Return the (X, Y) coordinate for the center point of the cell that contains the specified text.  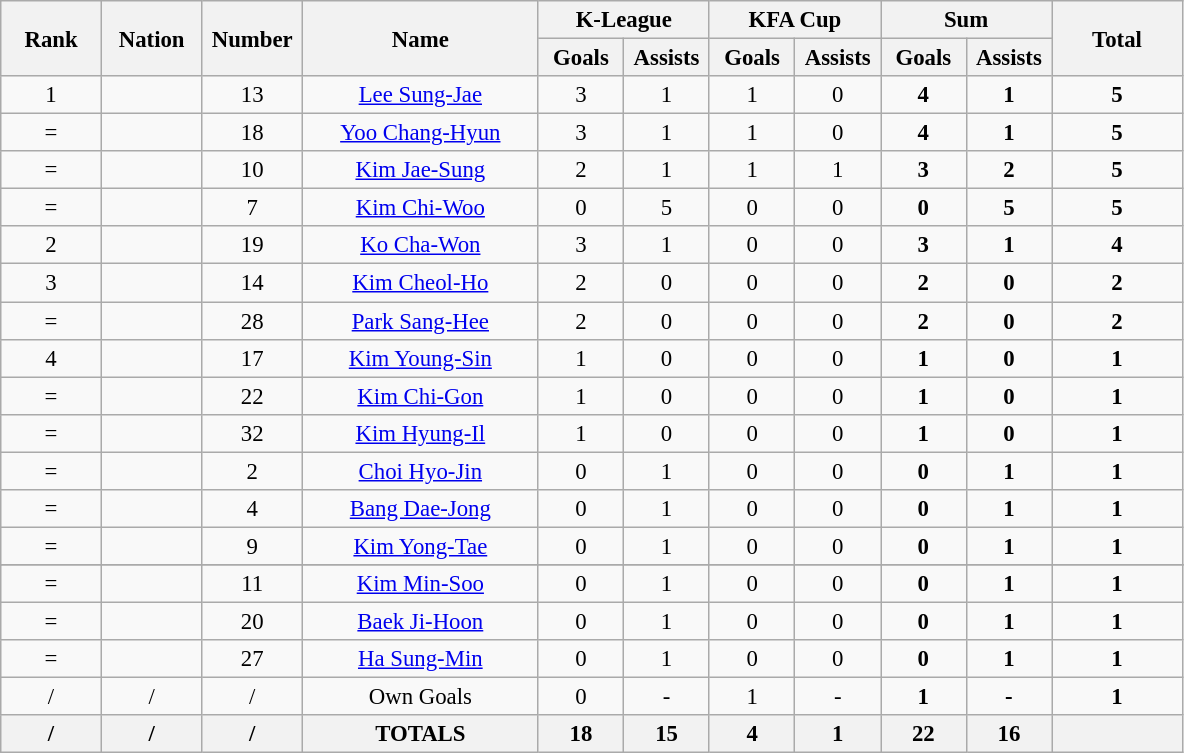
16 (1009, 734)
Kim Min-Soo (421, 584)
Choi Hyo-Jin (421, 471)
Kim Yong-Tae (421, 546)
K-League (624, 20)
17 (252, 358)
Yoo Chang-Hyun (421, 133)
Kim Chi-Woo (421, 208)
Ko Cha-Won (421, 245)
20 (252, 621)
13 (252, 95)
TOTALS (421, 734)
Rank (52, 38)
Total (1118, 38)
Nation (152, 38)
Baek Ji-Hoon (421, 621)
Lee Sung-Jae (421, 95)
Number (252, 38)
15 (667, 734)
28 (252, 321)
14 (252, 283)
Bang Dae-Jong (421, 509)
Name (421, 38)
Kim Chi-Gon (421, 396)
Kim Hyung-Il (421, 433)
Kim Jae-Sung (421, 170)
32 (252, 433)
19 (252, 245)
7 (252, 208)
Kim Cheol-Ho (421, 283)
Park Sang-Hee (421, 321)
KFA Cup (794, 20)
Own Goals (421, 697)
27 (252, 659)
10 (252, 170)
9 (252, 546)
Ha Sung-Min (421, 659)
11 (252, 584)
Sum (966, 20)
Kim Young-Sin (421, 358)
